Find where the given text appears and provide that cell's center as (X, Y) coordinate. 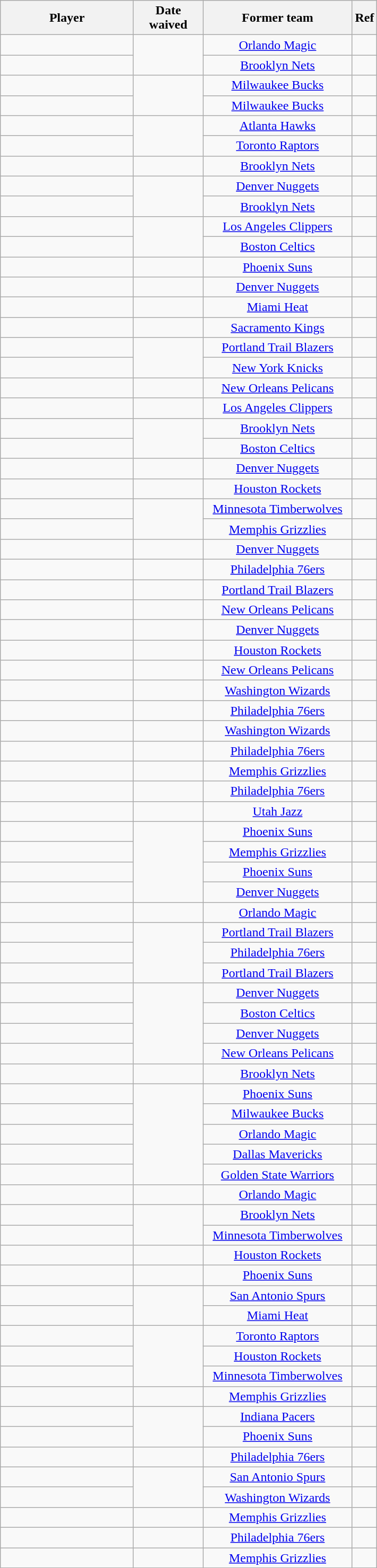
Date waived (169, 18)
Golden State Warriors (278, 1174)
Indiana Pacers (278, 1416)
Atlanta Hawks (278, 126)
Former team (278, 18)
Dallas Mavericks (278, 1154)
New York Knicks (278, 368)
Ref (365, 18)
Sacramento Kings (278, 327)
Utah Jazz (278, 811)
Player (67, 18)
